Determine the [x, y] coordinate at the center of the cell enclosing the given text.  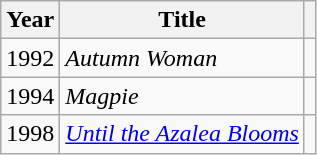
1998 [30, 134]
Year [30, 20]
1992 [30, 58]
Magpie [182, 96]
1994 [30, 96]
Autumn Woman [182, 58]
Title [182, 20]
Until the Azalea Blooms [182, 134]
